Provide the (X, Y) coordinate of the cell's center where the given text is located.  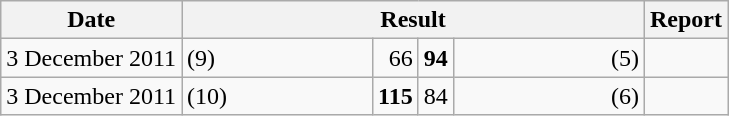
115 (396, 96)
Report (686, 20)
(10) (278, 96)
Result (414, 20)
Date (92, 20)
(5) (548, 58)
(9) (278, 58)
(6) (548, 96)
84 (436, 96)
66 (396, 58)
94 (436, 58)
